Output the [X, Y] coordinate of the center of the cell containing the given text.  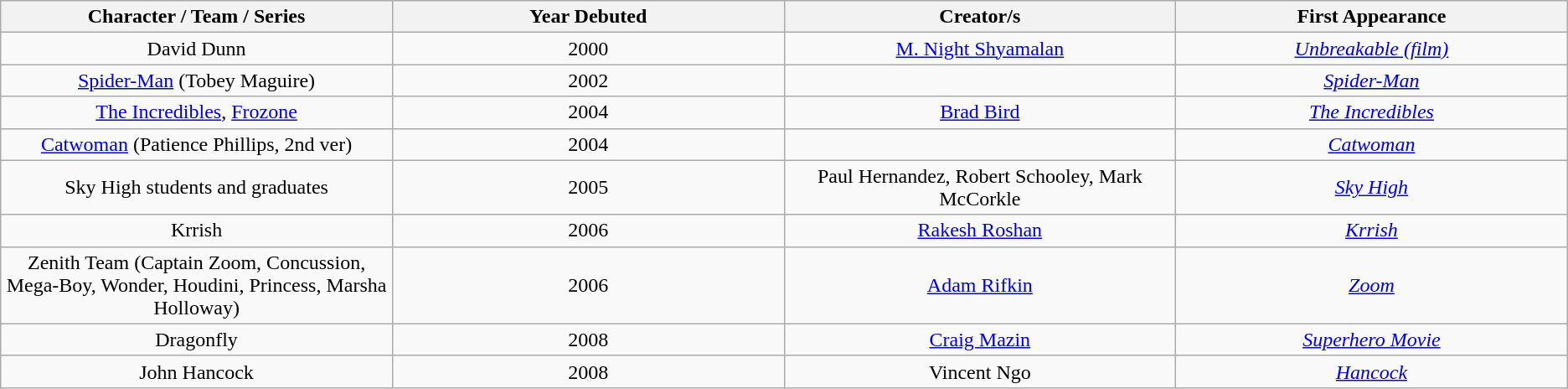
Hancock [1372, 371]
First Appearance [1372, 17]
Paul Hernandez, Robert Schooley, Mark McCorkle [980, 188]
Craig Mazin [980, 340]
Dragonfly [197, 340]
Sky High students and graduates [197, 188]
Unbreakable (film) [1372, 49]
Superhero Movie [1372, 340]
Vincent Ngo [980, 371]
The Incredibles, Frozone [197, 112]
Character / Team / Series [197, 17]
The Incredibles [1372, 112]
Spider-Man [1372, 80]
Catwoman [1372, 144]
Catwoman (Patience Phillips, 2nd ver) [197, 144]
M. Night Shyamalan [980, 49]
Spider-Man (Tobey Maguire) [197, 80]
Zoom [1372, 285]
2002 [588, 80]
Year Debuted [588, 17]
Zenith Team (Captain Zoom, Concussion, Mega-Boy, Wonder, Houdini, Princess, Marsha Holloway) [197, 285]
2000 [588, 49]
2005 [588, 188]
Sky High [1372, 188]
John Hancock [197, 371]
Adam Rifkin [980, 285]
Brad Bird [980, 112]
Rakesh Roshan [980, 231]
Creator/s [980, 17]
David Dunn [197, 49]
